Return the (X, Y) coordinate for the center point of the cell that contains the specified text.  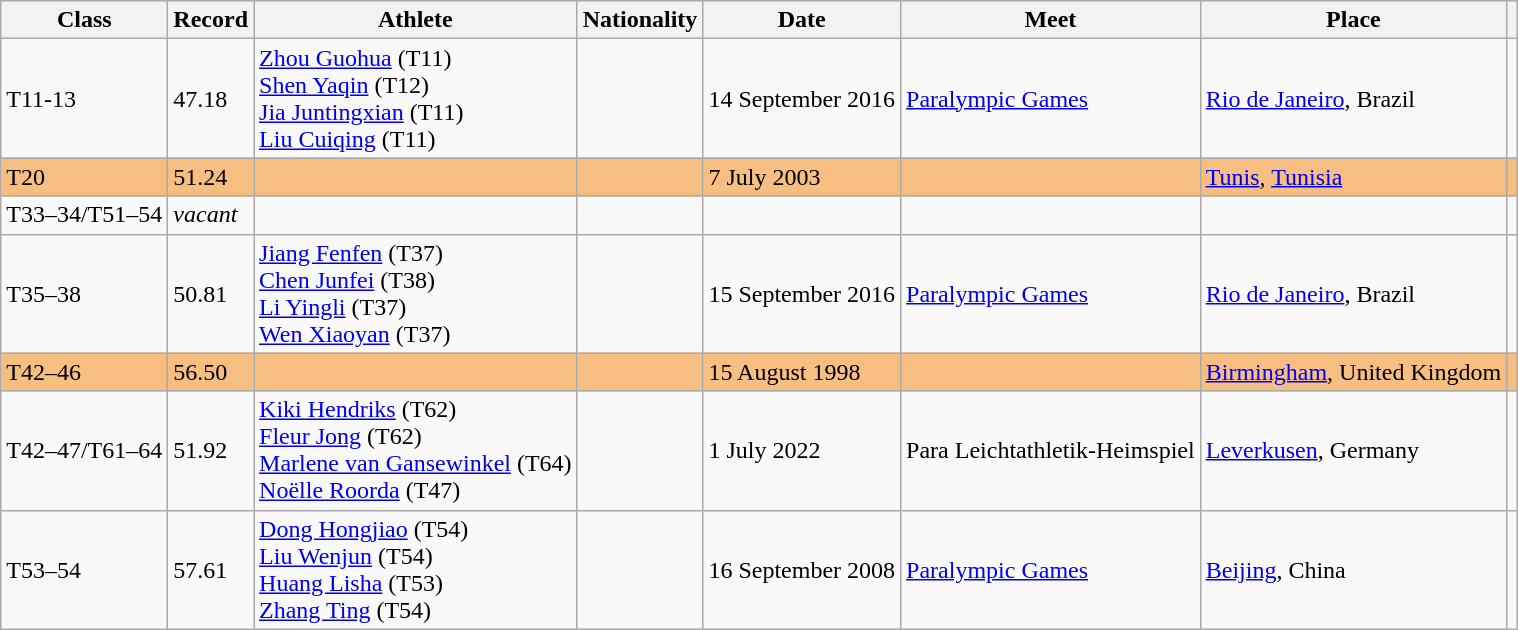
Record (211, 20)
T53–54 (84, 570)
Class (84, 20)
Jiang Fenfen (T37)Chen Junfei (T38)Li Yingli (T37)Wen Xiaoyan (T37) (416, 294)
Zhou Guohua (T11)Shen Yaqin (T12)Jia Juntingxian (T11)Liu Cuiqing (T11) (416, 98)
T42–47/T61–64 (84, 450)
Beijing, China (1353, 570)
T20 (84, 177)
47.18 (211, 98)
Place (1353, 20)
56.50 (211, 372)
14 September 2016 (802, 98)
15 September 2016 (802, 294)
T35–38 (84, 294)
1 July 2022 (802, 450)
51.92 (211, 450)
Athlete (416, 20)
15 August 1998 (802, 372)
T42–46 (84, 372)
Dong Hongjiao (T54)Liu Wenjun (T54)Huang Lisha (T53)Zhang Ting (T54) (416, 570)
50.81 (211, 294)
vacant (211, 215)
Kiki Hendriks (T62)Fleur Jong (T62)Marlene van Gansewinkel (T64)Noëlle Roorda (T47) (416, 450)
Date (802, 20)
T33–34/T51–54 (84, 215)
7 July 2003 (802, 177)
Meet (1051, 20)
Nationality (640, 20)
Para Leichtathletik-Heimspiel (1051, 450)
57.61 (211, 570)
Birmingham, United Kingdom (1353, 372)
T11-13 (84, 98)
Leverkusen, Germany (1353, 450)
16 September 2008 (802, 570)
Tunis, Tunisia (1353, 177)
51.24 (211, 177)
